Provide the [X, Y] coordinate of the cell's center where the given text is located.  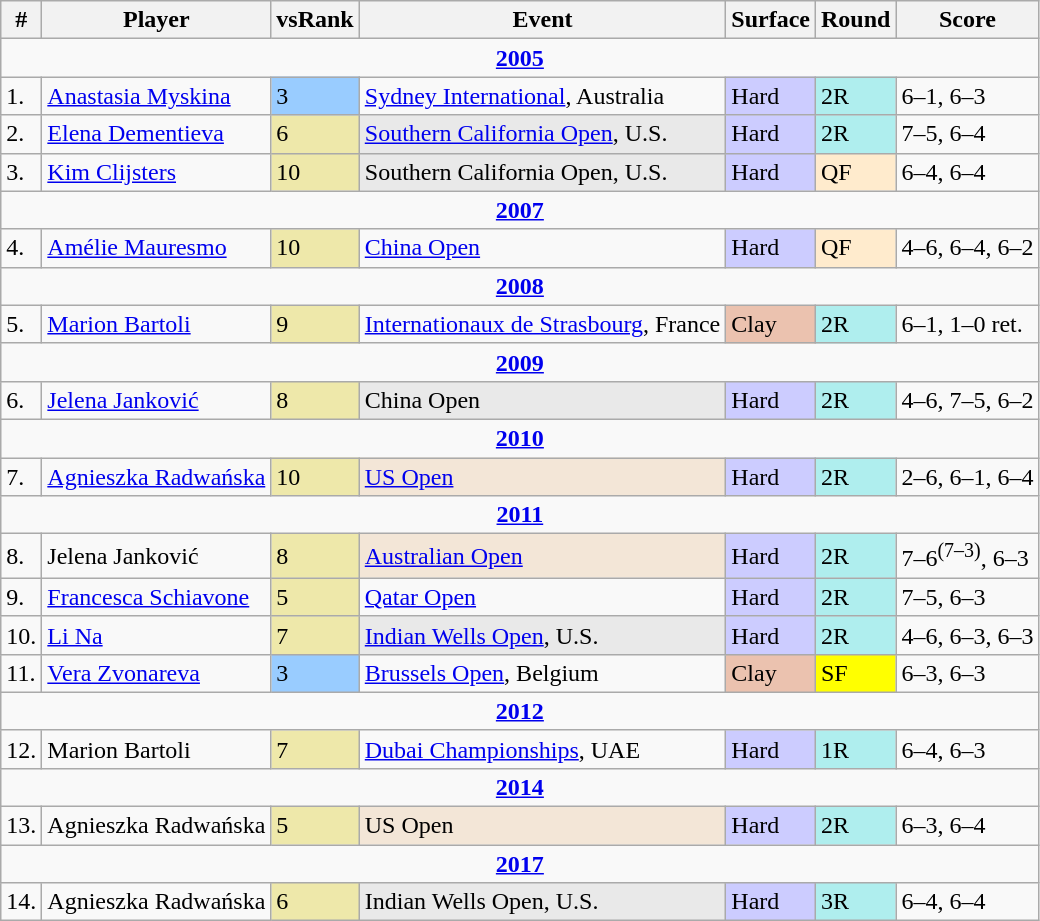
2014 [520, 787]
7–5, 6–4 [968, 134]
Sydney International, Australia [542, 96]
3R [855, 902]
2017 [520, 864]
8. [22, 556]
5. [22, 324]
Qatar Open [542, 597]
13. [22, 826]
Brussels Open, Belgium [542, 673]
7. [22, 477]
Kim Clijsters [156, 172]
Australian Open [542, 556]
12. [22, 749]
Li Na [156, 635]
Internationaux de Strasbourg, France [542, 324]
Dubai Championships, UAE [542, 749]
4–6, 6–3, 6–3 [968, 635]
6–1, 1–0 ret. [968, 324]
2009 [520, 362]
2010 [520, 438]
# [22, 20]
2007 [520, 210]
vsRank [315, 20]
1R [855, 749]
7–6(7–3), 6–3 [968, 556]
Francesca Schiavone [156, 597]
11. [22, 673]
2–6, 6–1, 6–4 [968, 477]
2011 [520, 515]
6–4, 6–3 [968, 749]
Event [542, 20]
2012 [520, 711]
10. [22, 635]
4. [22, 248]
SF [855, 673]
6. [22, 400]
4–6, 6–4, 6–2 [968, 248]
7–5, 6–3 [968, 597]
Score [968, 20]
4–6, 7–5, 6–2 [968, 400]
9. [22, 597]
Vera Zvonareva [156, 673]
9 [315, 324]
1. [22, 96]
14. [22, 902]
2005 [520, 58]
Surface [771, 20]
2008 [520, 286]
6–3, 6–4 [968, 826]
2. [22, 134]
6–1, 6–3 [968, 96]
Round [855, 20]
Amélie Mauresmo [156, 248]
Elena Dementieva [156, 134]
6–3, 6–3 [968, 673]
Player [156, 20]
3. [22, 172]
Anastasia Myskina [156, 96]
